Identify which cell holds the provided text, then report its (X, Y) central coordinate. 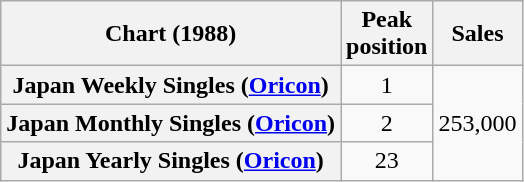
253,000 (478, 123)
Peakposition (387, 34)
23 (387, 161)
Sales (478, 34)
Japan Yearly Singles (Oricon) (171, 161)
Japan Weekly Singles (Oricon) (171, 85)
2 (387, 123)
Japan Monthly Singles (Oricon) (171, 123)
Chart (1988) (171, 34)
1 (387, 85)
